Detect which cell encompasses the target text, then output its [X, Y] center coordinate. 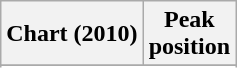
Peakposition [189, 34]
Chart (2010) [72, 34]
